Return (X, Y) of the center of cell containing provided text 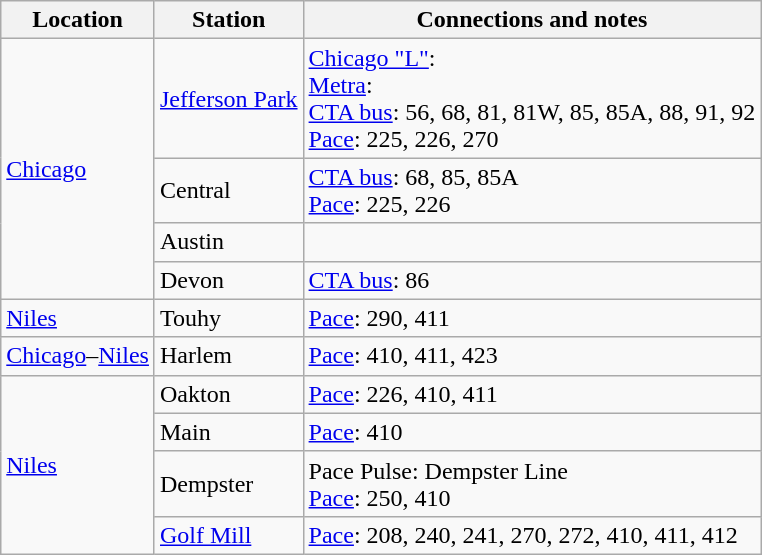
Pace: 290, 411 (532, 318)
Station (228, 20)
Pace Pulse: Dempster Line Pace: 250, 410 (532, 484)
CTA bus: 86 (532, 280)
Chicago–Niles (78, 356)
Harlem (228, 356)
Pace: 226, 410, 411 (532, 394)
Austin (228, 242)
Devon (228, 280)
Chicago "L": Metra: CTA bus: 56, 68, 81, 81W, 85, 85A, 88, 91, 92 Pace: 225, 226, 270 (532, 98)
Central (228, 190)
Golf Mill (228, 535)
Pace: 208, 240, 241, 270, 272, 410, 411, 412 (532, 535)
Pace: 410, 411, 423 (532, 356)
Main (228, 432)
Dempster (228, 484)
Location (78, 20)
Pace: 410 (532, 432)
CTA bus: 68, 85, 85A Pace: 225, 226 (532, 190)
Oakton (228, 394)
Jefferson Park (228, 98)
Touhy (228, 318)
Connections and notes (532, 20)
Chicago (78, 169)
